Identify which cell holds the provided text, then report its [x, y] central coordinate. 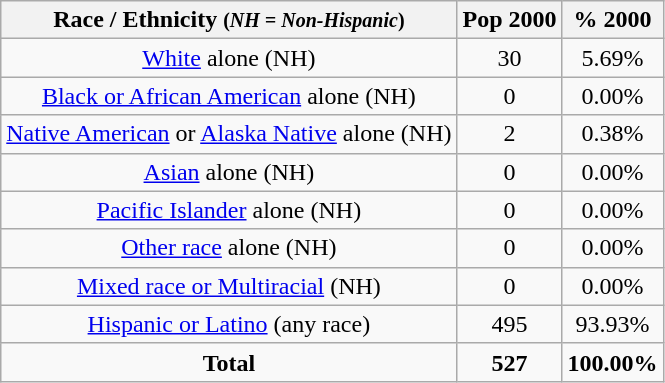
0.38% [612, 134]
5.69% [612, 58]
Asian alone (NH) [229, 172]
Pacific Islander alone (NH) [229, 210]
White alone (NH) [229, 58]
Total [229, 362]
93.93% [612, 324]
Race / Ethnicity (NH = Non-Hispanic) [229, 20]
2 [510, 134]
100.00% [612, 362]
527 [510, 362]
Hispanic or Latino (any race) [229, 324]
Mixed race or Multiracial (NH) [229, 286]
Native American or Alaska Native alone (NH) [229, 134]
Pop 2000 [510, 20]
Other race alone (NH) [229, 248]
495 [510, 324]
30 [510, 58]
% 2000 [612, 20]
Black or African American alone (NH) [229, 96]
